Output the (X, Y) coordinate of the center of the cell containing the given text.  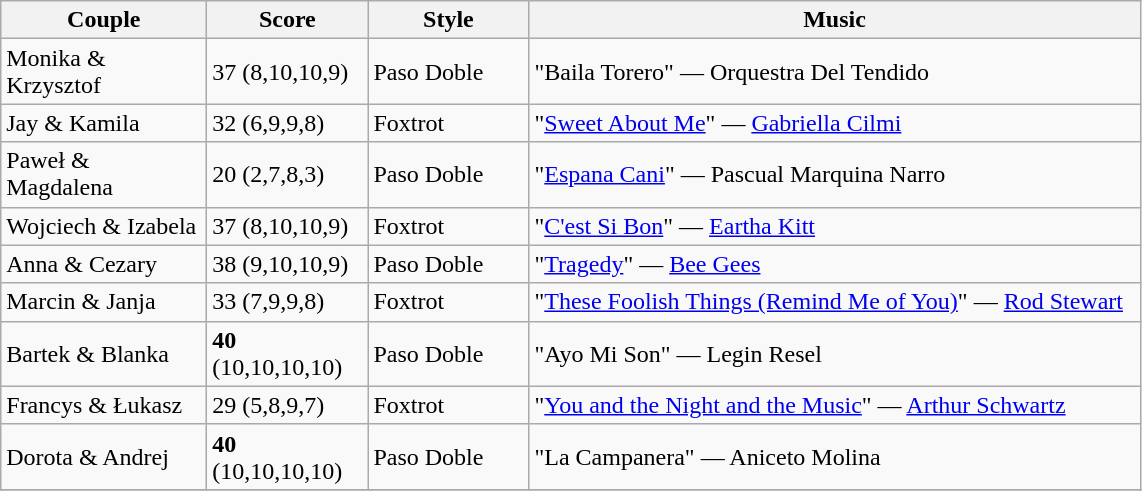
"Espana Cani" — Pascual Marquina Narro (834, 174)
"Tragedy" — Bee Gees (834, 264)
Jay & Kamila (104, 123)
Score (288, 20)
"These Foolish Things (Remind Me of You)" — Rod Stewart (834, 302)
Dorota & Andrej (104, 456)
32 (6,9,9,8) (288, 123)
Francys & Łukasz (104, 405)
Anna & Cezary (104, 264)
33 (7,9,9,8) (288, 302)
38 (9,10,10,9) (288, 264)
Marcin & Janja (104, 302)
"You and the Night and the Music" — Arthur Schwartz (834, 405)
"Ayo Mi Son" — Legin Resel (834, 354)
"Sweet About Me" — Gabriella Cilmi (834, 123)
Music (834, 20)
Paweł & Magdalena (104, 174)
29 (5,8,9,7) (288, 405)
"Baila Torero" — Orquestra Del Tendido (834, 72)
Style (448, 20)
Bartek & Blanka (104, 354)
Monika & Krzysztof (104, 72)
"C'est Si Bon" — Eartha Kitt (834, 226)
Wojciech & Izabela (104, 226)
20 (2,7,8,3) (288, 174)
"La Campanera" — Aniceto Molina (834, 456)
Couple (104, 20)
